Return [X, Y] of the center of cell containing provided text 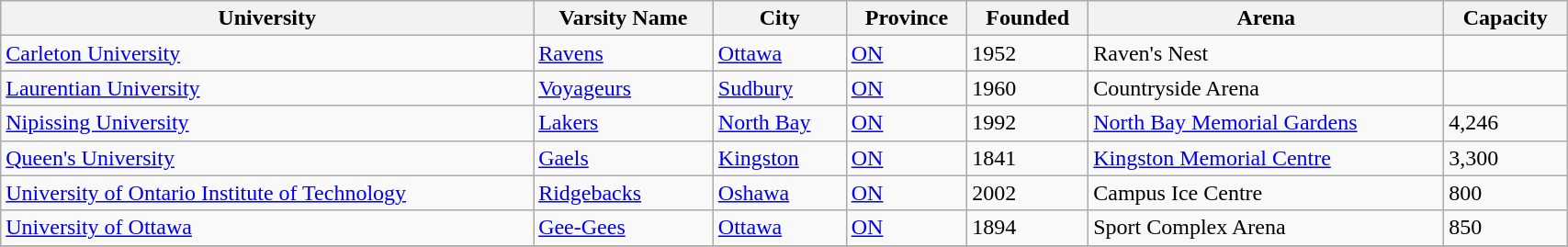
University of Ottawa [267, 228]
1952 [1028, 53]
Founded [1028, 18]
Countryside Arena [1266, 88]
Gee-Gees [624, 228]
Capacity [1506, 18]
Laurentian University [267, 88]
1960 [1028, 88]
Queen's University [267, 158]
Sport Complex Arena [1266, 228]
Voyageurs [624, 88]
Varsity Name [624, 18]
Raven's Nest [1266, 53]
Arena [1266, 18]
Kingston [779, 158]
1841 [1028, 158]
North Bay Memorial Gardens [1266, 123]
Gaels [624, 158]
Campus Ice Centre [1266, 193]
1894 [1028, 228]
North Bay [779, 123]
Carleton University [267, 53]
Province [906, 18]
Sudbury [779, 88]
Kingston Memorial Centre [1266, 158]
3,300 [1506, 158]
Ridgebacks [624, 193]
University [267, 18]
University of Ontario Institute of Technology [267, 193]
City [779, 18]
800 [1506, 193]
Ravens [624, 53]
Oshawa [779, 193]
850 [1506, 228]
Lakers [624, 123]
2002 [1028, 193]
4,246 [1506, 123]
Nipissing University [267, 123]
1992 [1028, 123]
